Scan for the cell matching the given text and deliver its [X, Y] coordinate at center. 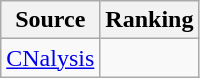
Source [50, 20]
Ranking [150, 20]
CNalysis [50, 58]
